Search for the cell housing the specified text and yield its (x, y) center coordinate. 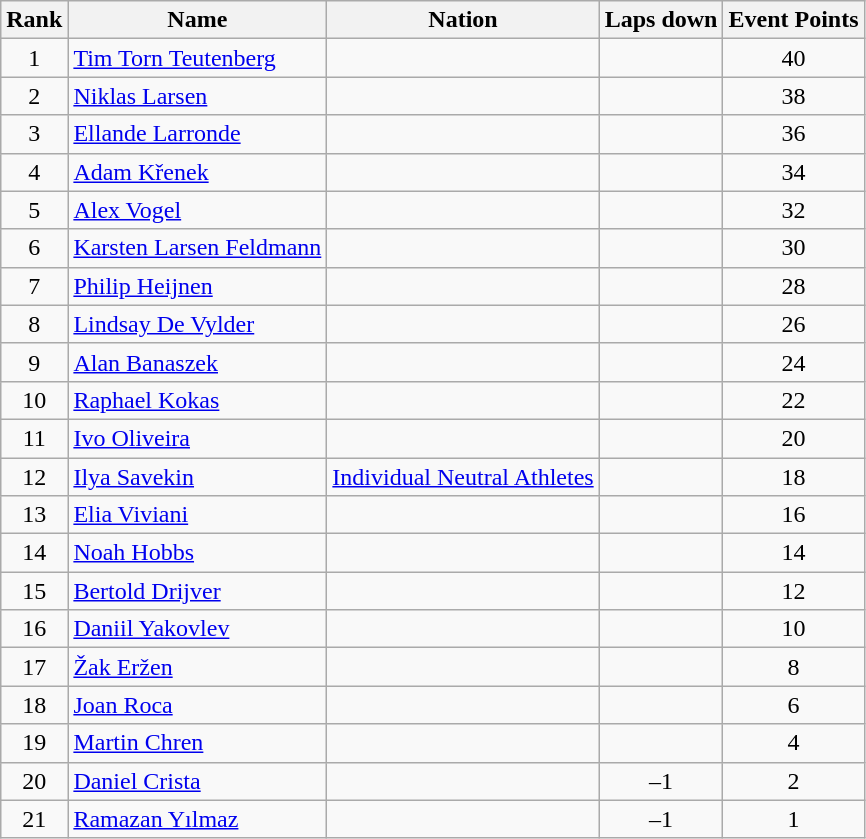
Nation (463, 20)
34 (794, 172)
7 (34, 286)
Niklas Larsen (198, 96)
Rank (34, 20)
36 (794, 134)
Žak Eržen (198, 667)
40 (794, 58)
26 (794, 324)
Alan Banaszek (198, 362)
17 (34, 667)
28 (794, 286)
Noah Hobbs (198, 553)
11 (34, 438)
Raphael Kokas (198, 400)
Tim Torn Teutenberg (198, 58)
Individual Neutral Athletes (463, 477)
Philip Heijnen (198, 286)
30 (794, 248)
Alex Vogel (198, 210)
5 (34, 210)
Bertold Drijver (198, 591)
21 (34, 819)
22 (794, 400)
Ellande Larronde (198, 134)
38 (794, 96)
9 (34, 362)
Lindsay De Vylder (198, 324)
Laps down (661, 20)
Karsten Larsen Feldmann (198, 248)
3 (34, 134)
Joan Roca (198, 705)
Ivo Oliveira (198, 438)
13 (34, 515)
15 (34, 591)
32 (794, 210)
Daniil Yakovlev (198, 629)
Ilya Savekin (198, 477)
Name (198, 20)
19 (34, 743)
Adam Křenek (198, 172)
Martin Chren (198, 743)
Daniel Crista (198, 781)
Event Points (794, 20)
Elia Viviani (198, 515)
Ramazan Yılmaz (198, 819)
24 (794, 362)
